Determine the [x, y] coordinate at the center of the cell enclosing the given text.  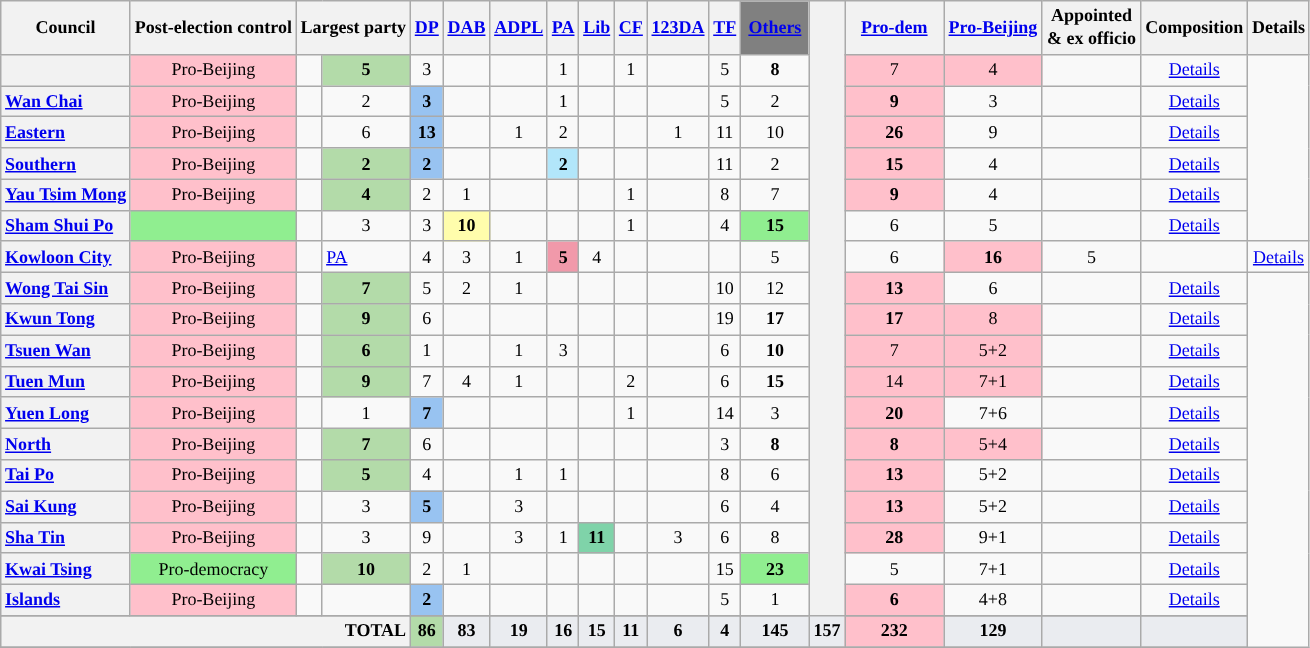
Pro-democracy [213, 568]
20 [894, 412]
Tai Po [66, 476]
157 [827, 632]
Wan Chai [66, 102]
26 [894, 132]
Sai Kung [66, 506]
ADPL [519, 28]
Appointed& ex officio [1092, 28]
DP [426, 28]
Kwai Tsing [66, 568]
Southern [66, 164]
CF [632, 28]
145 [776, 632]
Post-election control [213, 28]
28 [894, 538]
TF [725, 28]
232 [894, 632]
Composition [1194, 28]
TOTAL [206, 632]
Council [66, 28]
Pro-dem [894, 28]
23 [776, 568]
7+6 [994, 412]
12 [776, 288]
5+4 [994, 444]
Tuen Mun [66, 382]
Eastern [66, 132]
North [66, 444]
83 [466, 632]
Yuen Long [66, 412]
Wong Tai Sin [66, 288]
Others [776, 28]
Tsuen Wan [66, 350]
4+8 [994, 600]
Sha Tin [66, 538]
Lib [597, 28]
Islands [66, 600]
Largest party [353, 28]
9+1 [994, 538]
129 [994, 632]
123DA [678, 28]
Kowloon City [66, 256]
Yau Tsim Mong [66, 194]
Kwun Tong [66, 320]
DAB [466, 28]
86 [426, 632]
Sham Shui Po [66, 226]
